From the cell containing the given text, extract its center point as (X, Y) coordinate. 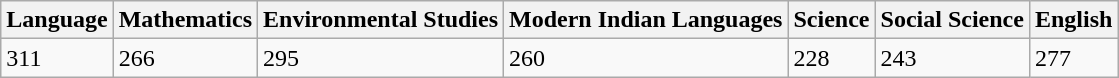
311 (57, 58)
295 (381, 58)
Social Science (952, 20)
260 (646, 58)
Language (57, 20)
277 (1073, 58)
Mathematics (185, 20)
266 (185, 58)
Environmental Studies (381, 20)
228 (832, 58)
English (1073, 20)
Modern Indian Languages (646, 20)
Science (832, 20)
243 (952, 58)
